Output the (X, Y) coordinate of the center of the cell containing the given text.  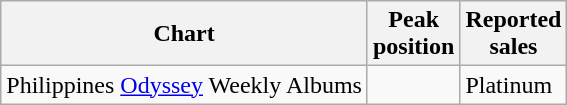
Chart (184, 34)
Peak position (413, 34)
Platinum (514, 85)
Philippines Odyssey Weekly Albums (184, 85)
Reported sales (514, 34)
